For the text-containing cell, return its midpoint in (X, Y) coordinate format. 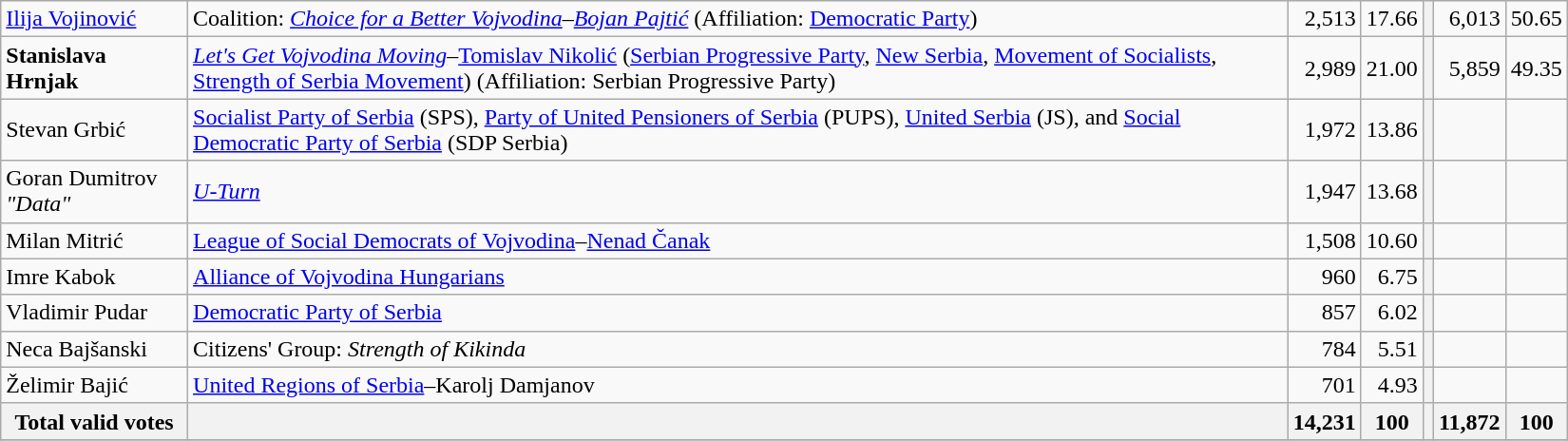
Vladimir Pudar (95, 313)
1,508 (1325, 240)
Stanislava Hrnjak (95, 68)
Citizens' Group: Strength of Kikinda (738, 349)
784 (1325, 349)
701 (1325, 385)
U-Turn (738, 192)
Goran Dumitrov "Data" (95, 192)
50.65 (1536, 19)
4.93 (1391, 385)
49.35 (1536, 68)
Želimir Bajić (95, 385)
1,947 (1325, 192)
857 (1325, 313)
5.51 (1391, 349)
Neca Bajšanski (95, 349)
Alliance of Vojvodina Hungarians (738, 277)
960 (1325, 277)
Democratic Party of Serbia (738, 313)
6.02 (1391, 313)
Ilija Vojinović (95, 19)
2,989 (1325, 68)
13.68 (1391, 192)
2,513 (1325, 19)
10.60 (1391, 240)
Stevan Grbić (95, 129)
Milan Mitrić (95, 240)
6.75 (1391, 277)
United Regions of Serbia–Karolj Damjanov (738, 385)
Total valid votes (95, 421)
21.00 (1391, 68)
6,013 (1469, 19)
17.66 (1391, 19)
Socialist Party of Serbia (SPS), Party of United Pensioners of Serbia (PUPS), United Serbia (JS), and Social Democratic Party of Serbia (SDP Serbia) (738, 129)
1,972 (1325, 129)
5,859 (1469, 68)
14,231 (1325, 421)
Coalition: Choice for a Better Vojvodina–Bojan Pajtić (Affiliation: Democratic Party) (738, 19)
11,872 (1469, 421)
13.86 (1391, 129)
Imre Kabok (95, 277)
League of Social Democrats of Vojvodina–Nenad Čanak (738, 240)
